Provide the (x, y) coordinate of the cell's center where the given text is located.  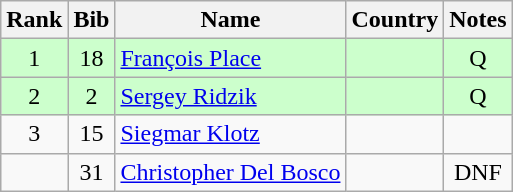
3 (34, 134)
Country (395, 20)
31 (92, 172)
Bib (92, 20)
Christopher Del Bosco (230, 172)
Name (230, 20)
DNF (478, 172)
15 (92, 134)
Rank (34, 20)
Siegmar Klotz (230, 134)
Notes (478, 20)
Sergey Ridzik (230, 96)
François Place (230, 58)
1 (34, 58)
18 (92, 58)
